Scan for the cell matching the given text and deliver its [x, y] coordinate at center. 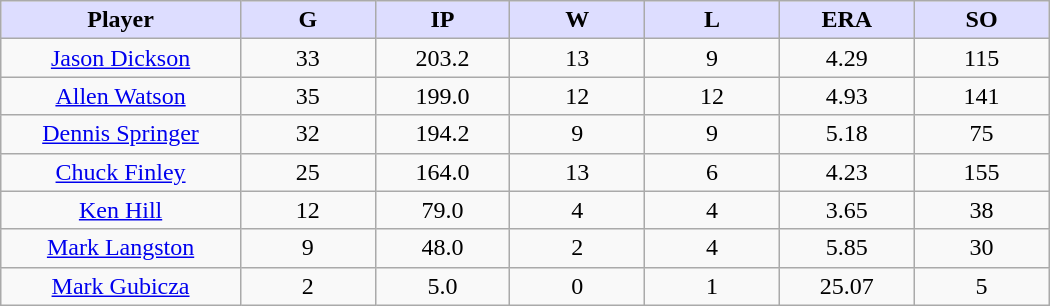
Mark Langston [121, 248]
79.0 [442, 210]
32 [308, 134]
SO [982, 20]
Ken Hill [121, 210]
4.23 [846, 172]
G [308, 20]
33 [308, 58]
Allen Watson [121, 96]
ERA [846, 20]
Dennis Springer [121, 134]
L [712, 20]
6 [712, 172]
25 [308, 172]
115 [982, 58]
Mark Gubicza [121, 286]
164.0 [442, 172]
0 [578, 286]
25.07 [846, 286]
30 [982, 248]
Player [121, 20]
4.29 [846, 58]
199.0 [442, 96]
194.2 [442, 134]
5.18 [846, 134]
Chuck Finley [121, 172]
5.0 [442, 286]
1 [712, 286]
48.0 [442, 248]
75 [982, 134]
203.2 [442, 58]
5 [982, 286]
35 [308, 96]
5.85 [846, 248]
4.93 [846, 96]
Jason Dickson [121, 58]
38 [982, 210]
3.65 [846, 210]
IP [442, 20]
141 [982, 96]
155 [982, 172]
W [578, 20]
